Return the (x, y) coordinate for the center point of the cell that contains the specified text.  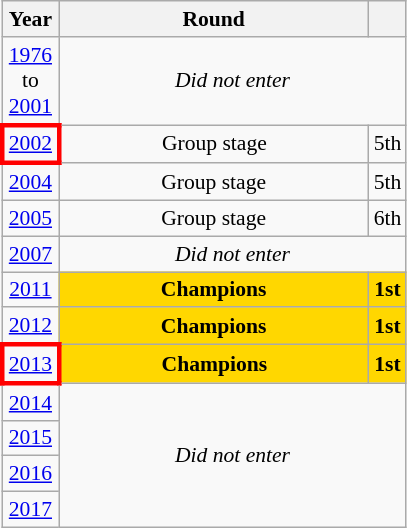
2014 (30, 402)
2002 (30, 144)
Year (30, 19)
2004 (30, 182)
2013 (30, 364)
2015 (30, 438)
1976to2001 (30, 81)
2005 (30, 219)
Round (214, 19)
2007 (30, 254)
2016 (30, 474)
2011 (30, 290)
2017 (30, 510)
6th (388, 219)
2012 (30, 326)
